Return the (X, Y) coordinate for the center point of the cell that contains the specified text.  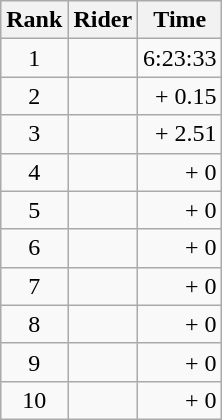
9 (34, 362)
3 (34, 134)
4 (34, 172)
2 (34, 96)
6 (34, 248)
Rank (34, 20)
10 (34, 400)
7 (34, 286)
+ 0.15 (180, 96)
6:23:33 (180, 58)
5 (34, 210)
8 (34, 324)
Time (180, 20)
1 (34, 58)
Rider (103, 20)
+ 2.51 (180, 134)
